From the cell containing the given text, extract its center point as [X, Y] coordinate. 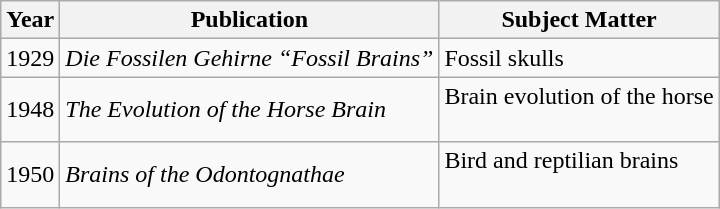
Bird and reptilian brains [579, 174]
1950 [30, 174]
Year [30, 20]
Brain evolution of the horse [579, 110]
Brains of the Odontognathae [250, 174]
Publication [250, 20]
Fossil skulls [579, 58]
The Evolution of the Horse Brain [250, 110]
Subject Matter [579, 20]
1929 [30, 58]
1948 [30, 110]
Die Fossilen Gehirne “Fossil Brains” [250, 58]
